Determine the (X, Y) coordinate at the center of the cell enclosing the given text.  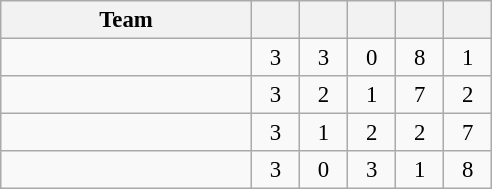
Team (126, 20)
